Pinpoint the cell where the given text exists, returning its (X, Y) midpoint coordinate. 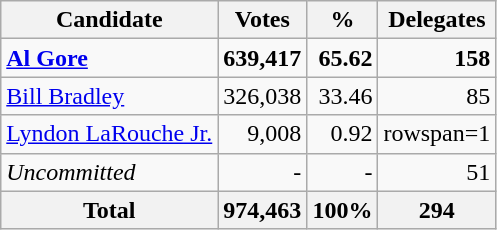
100% (342, 210)
% (342, 20)
Lyndon LaRouche Jr. (110, 134)
Uncommitted (110, 172)
158 (437, 58)
Bill Bradley (110, 96)
326,038 (262, 96)
Candidate (110, 20)
0.92 (342, 134)
65.62 (342, 58)
33.46 (342, 96)
85 (437, 96)
974,463 (262, 210)
Delegates (437, 20)
9,008 (262, 134)
639,417 (262, 58)
Al Gore (110, 58)
Total (110, 210)
51 (437, 172)
294 (437, 210)
Votes (262, 20)
rowspan=1 (437, 134)
